From the cell containing the given text, extract its center point as [X, Y] coordinate. 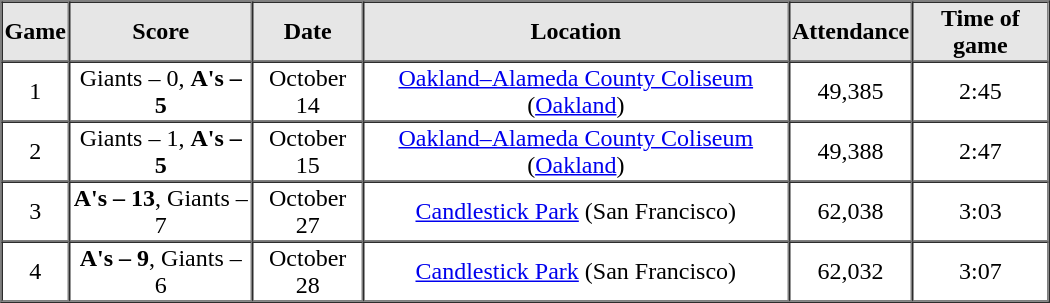
Date [308, 32]
Giants – 1, A's – 5 [161, 152]
Giants – 0, A's – 5 [161, 92]
Attendance [850, 32]
2:45 [980, 92]
A's – 13, Giants – 7 [161, 212]
3:03 [980, 212]
Score [161, 32]
3 [36, 212]
1 [36, 92]
2 [36, 152]
A's – 9, Giants – 6 [161, 272]
Location [576, 32]
62,038 [850, 212]
3:07 [980, 272]
49,385 [850, 92]
62,032 [850, 272]
4 [36, 272]
Game [36, 32]
October 28 [308, 272]
Time of game [980, 32]
2:47 [980, 152]
49,388 [850, 152]
October 27 [308, 212]
October 14 [308, 92]
October 15 [308, 152]
